Return the [X, Y] coordinate for the center point of the cell that contains the specified text.  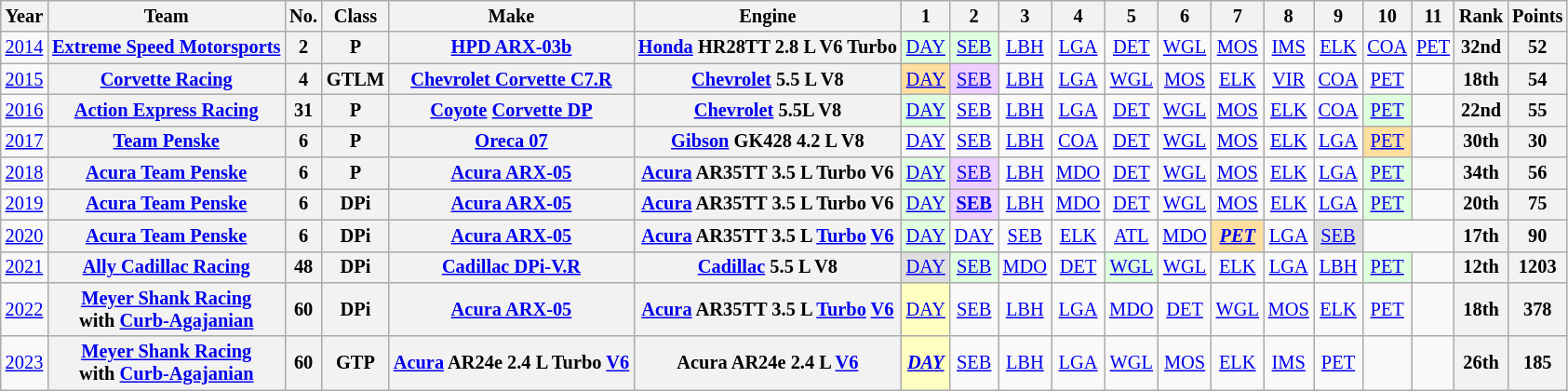
No. [303, 16]
Action Express Racing [166, 110]
378 [1537, 309]
52 [1537, 47]
34th [1481, 173]
2016 [24, 110]
Cadillac DPi-V.R [512, 267]
2018 [24, 173]
17th [1481, 236]
12th [1481, 267]
2023 [24, 363]
185 [1537, 363]
2014 [24, 47]
Acura AR24e 2.4 L Turbo V6 [512, 363]
Chevrolet 5.5 L V8 [768, 79]
20th [1481, 204]
Make [512, 16]
Oreca 07 [512, 142]
Team Penske [166, 142]
1203 [1537, 267]
30th [1481, 142]
10 [1387, 16]
31 [303, 110]
Extreme Speed Motorsports [166, 47]
Coyote Corvette DP [512, 110]
Honda HR28TT 2.8 L V6 Turbo [768, 47]
Rank [1481, 16]
Year [24, 16]
Gibson GK428 4.2 L V8 [768, 142]
30 [1537, 142]
2017 [24, 142]
Points [1537, 16]
55 [1537, 110]
Chevrolet Corvette C7.R [512, 79]
Class [355, 16]
2015 [24, 79]
90 [1537, 236]
GTLM [355, 79]
2021 [24, 267]
Chevrolet 5.5L V8 [768, 110]
56 [1537, 173]
Engine [768, 16]
8 [1289, 16]
GTP [355, 363]
22nd [1481, 110]
Team [166, 16]
26th [1481, 363]
32nd [1481, 47]
11 [1433, 16]
3 [1025, 16]
Ally Cadillac Racing [166, 267]
ATL [1132, 236]
Acura AR24e 2.4 L V6 [768, 363]
Corvette Racing [166, 79]
7 [1238, 16]
1 [926, 16]
2022 [24, 309]
9 [1338, 16]
54 [1537, 79]
Cadillac 5.5 L V8 [768, 267]
48 [303, 267]
75 [1537, 204]
2020 [24, 236]
2019 [24, 204]
5 [1132, 16]
HPD ARX-03b [512, 47]
VIR [1289, 79]
